Pinpoint the cell where the given text exists, returning its (X, Y) midpoint coordinate. 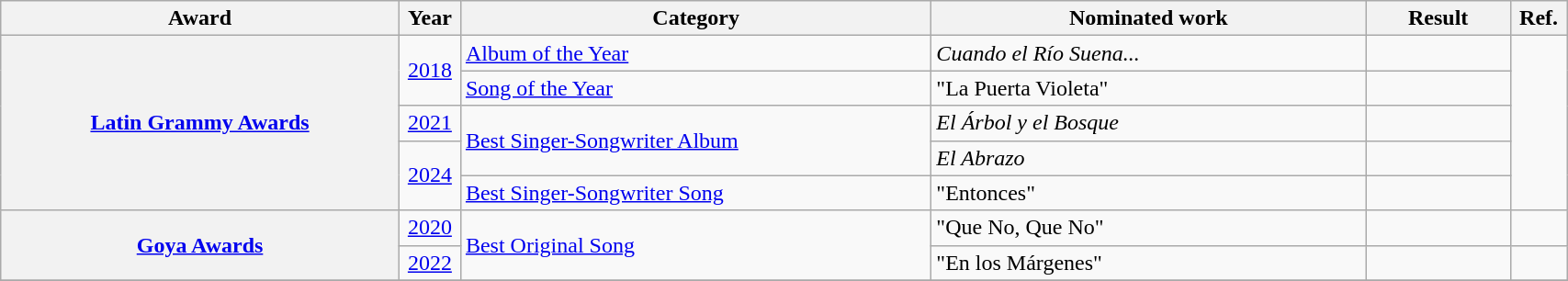
"La Puerta Violeta" (1148, 88)
Best Singer-Songwriter Song (695, 193)
Year (430, 18)
"Entonces" (1148, 193)
Goya Awards (200, 245)
2021 (430, 123)
"Que No, Que No" (1148, 228)
"En los Márgenes" (1148, 263)
Best Singer-Songwriter Album (695, 140)
Cuando el Río Suena... (1148, 53)
Album of the Year (695, 53)
Result (1438, 18)
Best Original Song (695, 245)
El Árbol y el Bosque (1148, 123)
Award (200, 18)
2018 (430, 71)
El Abrazo (1148, 158)
Ref. (1540, 18)
2022 (430, 263)
Category (695, 18)
2020 (430, 228)
Latin Grammy Awards (200, 123)
Song of the Year (695, 88)
2024 (430, 175)
Nominated work (1148, 18)
